Capture the cell that displays the provided text and extract its [X, Y] central coordinate. 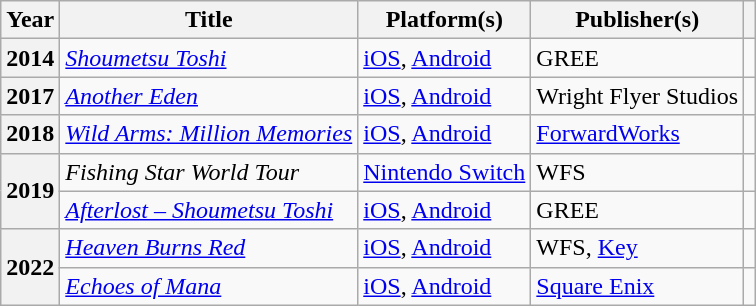
Platform(s) [444, 20]
Fishing Star World Tour [209, 172]
2018 [30, 134]
ForwardWorks [638, 134]
Shoumetsu Toshi [209, 58]
Afterlost – Shoumetsu Toshi [209, 210]
2017 [30, 96]
2019 [30, 191]
Wild Arms: Million Memories [209, 134]
2022 [30, 267]
Wright Flyer Studios [638, 96]
2014 [30, 58]
Publisher(s) [638, 20]
Another Eden [209, 96]
WFS, Key [638, 248]
Echoes of Mana [209, 286]
WFS [638, 172]
Heaven Burns Red [209, 248]
Nintendo Switch [444, 172]
Year [30, 20]
Title [209, 20]
Square Enix [638, 286]
